Locate the cell with the specified text and output its (X, Y) center coordinate. 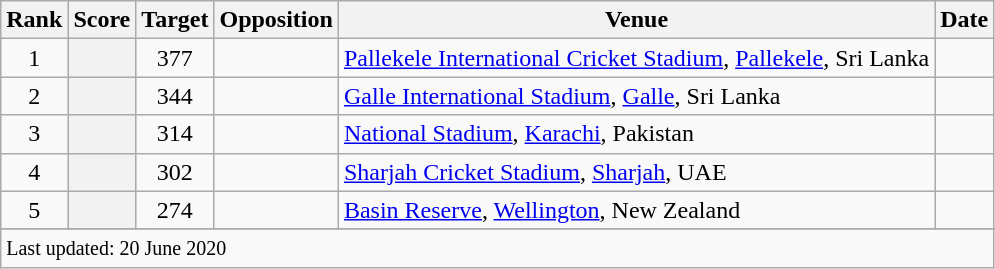
302 (175, 172)
1 (34, 58)
3 (34, 134)
Last updated: 20 June 2020 (498, 248)
5 (34, 210)
Venue (636, 20)
Date (964, 20)
Target (175, 20)
National Stadium, Karachi, Pakistan (636, 134)
377 (175, 58)
Sharjah Cricket Stadium, Sharjah, UAE (636, 172)
4 (34, 172)
Galle International Stadium, Galle, Sri Lanka (636, 96)
Opposition (276, 20)
344 (175, 96)
2 (34, 96)
Rank (34, 20)
274 (175, 210)
314 (175, 134)
Score (102, 20)
Pallekele International Cricket Stadium, Pallekele, Sri Lanka (636, 58)
Basin Reserve, Wellington, New Zealand (636, 210)
